Find where the given text appears and provide that cell's center as (X, Y) coordinate. 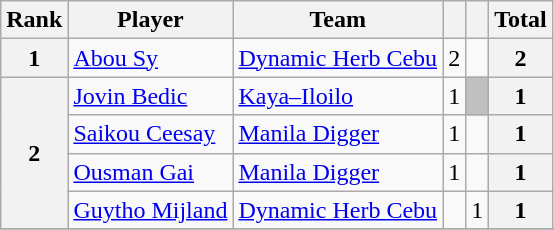
Jovin Bedic (150, 96)
Total (521, 20)
Abou Sy (150, 58)
Saikou Ceesay (150, 134)
Team (338, 20)
Ousman Gai (150, 172)
Kaya–Iloilo (338, 96)
Rank (34, 20)
Player (150, 20)
Guytho Mijland (150, 210)
